For the text-containing cell, return its midpoint in [X, Y] coordinate format. 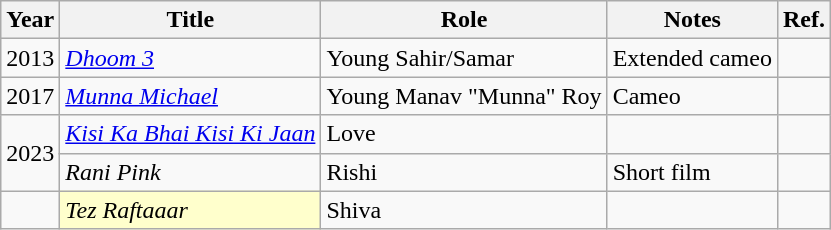
Young Manav "Munna" Roy [464, 96]
Notes [692, 20]
Munna Michael [190, 96]
Rani Pink [190, 172]
Shiva [464, 210]
Dhoom 3 [190, 58]
2017 [30, 96]
Role [464, 20]
Love [464, 134]
Ref. [804, 20]
Young Sahir/Samar [464, 58]
Kisi Ka Bhai Kisi Ki Jaan [190, 134]
Extended cameo [692, 58]
2023 [30, 153]
Tez Raftaaar [190, 210]
Cameo [692, 96]
Short film [692, 172]
Title [190, 20]
2013 [30, 58]
Year [30, 20]
Rishi [464, 172]
